Search for the cell housing the specified text and yield its [x, y] center coordinate. 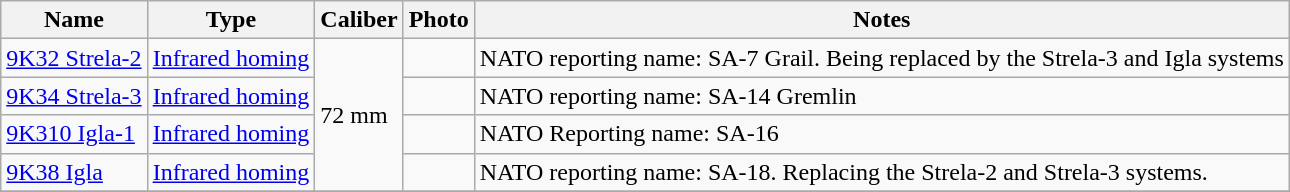
9K38 Igla [74, 172]
Caliber [359, 20]
72 mm [359, 115]
9K34 Strela-3 [74, 96]
Notes [882, 20]
NATO Reporting name: SA-16 [882, 134]
9K310 Igla-1 [74, 134]
NATO reporting name: SA-18. Replacing the Strela-2 and Strela-3 systems. [882, 172]
Photo [438, 20]
NATO reporting name: SA-14 Gremlin [882, 96]
9K32 Strela-2 [74, 58]
Name [74, 20]
NATO reporting name: SA-7 Grail. Being replaced by the Strela-3 and Igla systems [882, 58]
Type [231, 20]
